Pinpoint the cell where the given text exists, returning its [x, y] midpoint coordinate. 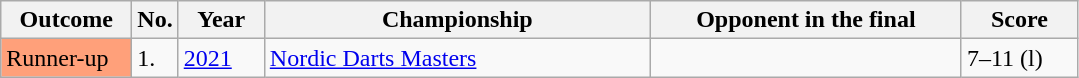
Opponent in the final [806, 20]
Year [221, 20]
2021 [221, 58]
7–11 (l) [1019, 58]
Score [1019, 20]
Championship [457, 20]
Runner-up [66, 58]
Nordic Darts Masters [457, 58]
No. [155, 20]
Outcome [66, 20]
1. [155, 58]
